Identify which cell holds the provided text, then report its [x, y] central coordinate. 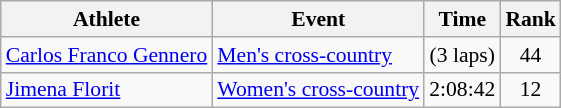
Rank [530, 19]
(3 laps) [462, 55]
Athlete [107, 19]
Women's cross-country [318, 90]
Carlos Franco Gennero [107, 55]
Men's cross-country [318, 55]
44 [530, 55]
2:08:42 [462, 90]
Time [462, 19]
Jimena Florit [107, 90]
12 [530, 90]
Event [318, 19]
